Output the [x, y] coordinate of the center of the cell containing the given text.  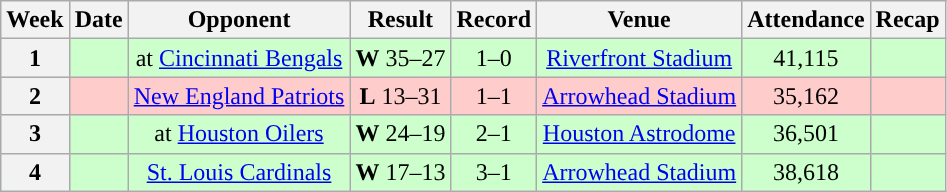
at Cincinnati Bengals [239, 58]
Result [400, 20]
Date [98, 20]
36,501 [806, 134]
L 13–31 [400, 96]
New England Patriots [239, 96]
Houston Astrodome [640, 134]
4 [35, 172]
3 [35, 134]
1 [35, 58]
Venue [640, 20]
2 [35, 96]
3–1 [494, 172]
1–0 [494, 58]
W 24–19 [400, 134]
Opponent [239, 20]
Attendance [806, 20]
1–1 [494, 96]
St. Louis Cardinals [239, 172]
W 35–27 [400, 58]
Week [35, 20]
at Houston Oilers [239, 134]
2–1 [494, 134]
W 17–13 [400, 172]
Riverfront Stadium [640, 58]
Record [494, 20]
38,618 [806, 172]
35,162 [806, 96]
Recap [908, 20]
41,115 [806, 58]
